From the cell containing the given text, extract its center point as [X, Y] coordinate. 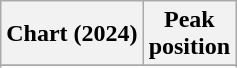
Peakposition [189, 34]
Chart (2024) [72, 34]
